Provide the (x, y) coordinate of the cell's center where the given text is located.  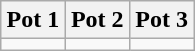
Pot 2 (97, 20)
Pot 3 (161, 20)
Pot 1 (33, 20)
